Identify which cell holds the provided text, then report its (X, Y) central coordinate. 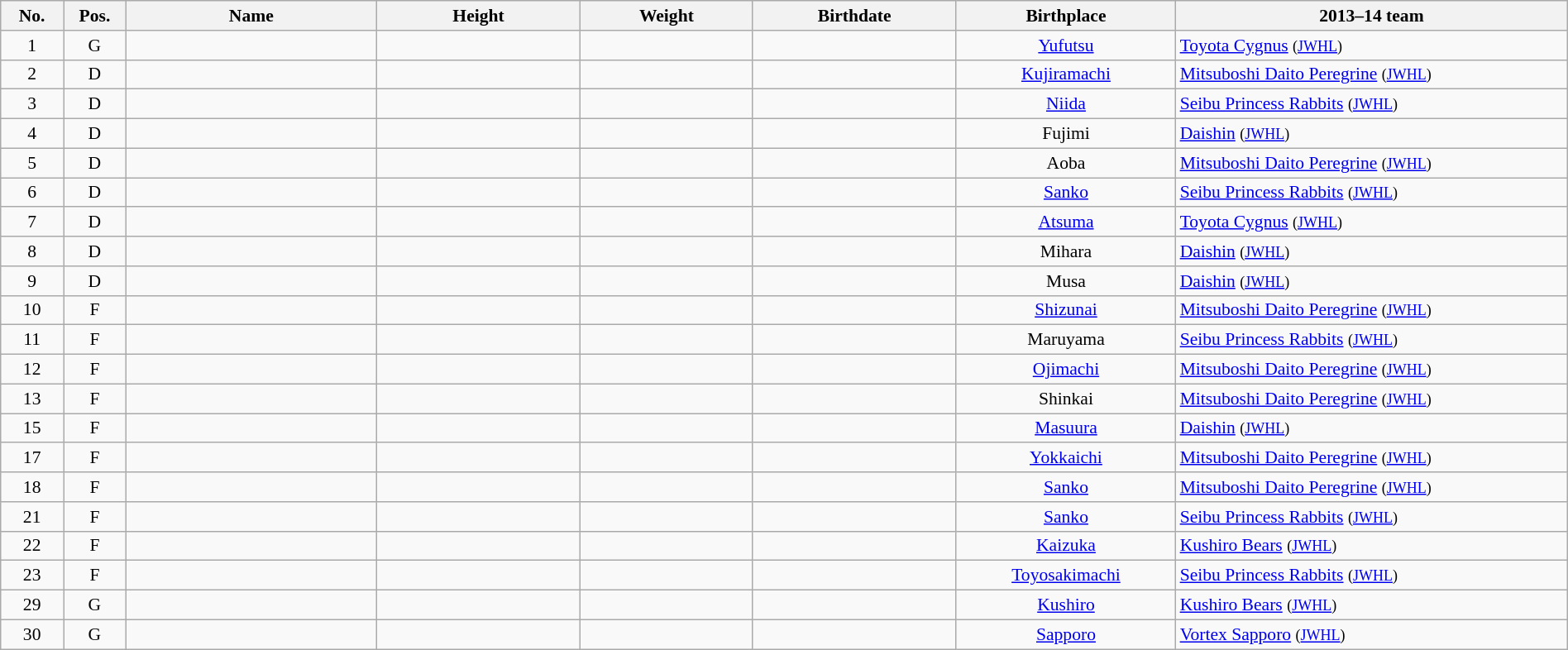
22 (32, 546)
8 (32, 251)
Musa (1065, 281)
Pos. (95, 16)
Height (478, 16)
Birthdate (854, 16)
7 (32, 222)
Aoba (1065, 163)
Kujiramachi (1065, 74)
Yufutsu (1065, 45)
Ojimachi (1065, 370)
29 (32, 605)
No. (32, 16)
Atsuma (1065, 222)
10 (32, 310)
2013–14 team (1372, 16)
Yokkaichi (1065, 458)
15 (32, 428)
3 (32, 104)
11 (32, 340)
18 (32, 487)
23 (32, 576)
4 (32, 134)
Maruyama (1065, 340)
Vortex Sapporo (JWHL) (1372, 634)
13 (32, 399)
Weight (667, 16)
Niida (1065, 104)
1 (32, 45)
2 (32, 74)
5 (32, 163)
Mihara (1065, 251)
Fujimi (1065, 134)
Kushiro (1065, 605)
17 (32, 458)
21 (32, 517)
Toyosakimachi (1065, 576)
12 (32, 370)
6 (32, 193)
Kaizuka (1065, 546)
Shinkai (1065, 399)
Shizunai (1065, 310)
30 (32, 634)
Name (251, 16)
Masuura (1065, 428)
Birthplace (1065, 16)
Sapporo (1065, 634)
9 (32, 281)
